Search for the cell housing the specified text and yield its (x, y) center coordinate. 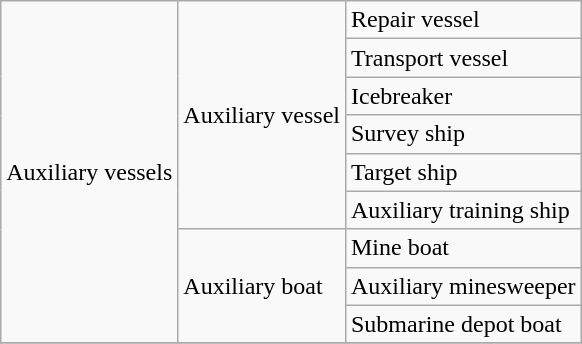
Transport vessel (463, 58)
Submarine depot boat (463, 324)
Auxiliary training ship (463, 210)
Auxiliary boat (262, 286)
Survey ship (463, 134)
Auxiliary minesweeper (463, 286)
Icebreaker (463, 96)
Mine boat (463, 248)
Auxiliary vessels (90, 172)
Target ship (463, 172)
Repair vessel (463, 20)
Auxiliary vessel (262, 115)
